Return the [x, y] coordinate for the center point of the cell that contains the specified text.  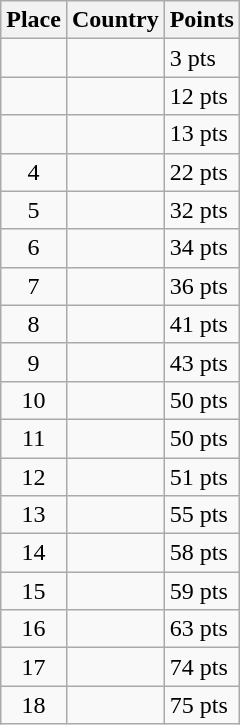
18 [34, 705]
41 pts [202, 324]
12 [34, 477]
17 [34, 667]
4 [34, 172]
13 [34, 515]
55 pts [202, 515]
16 [34, 629]
34 pts [202, 248]
59 pts [202, 591]
3 pts [202, 58]
22 pts [202, 172]
32 pts [202, 210]
9 [34, 362]
Place [34, 20]
51 pts [202, 477]
74 pts [202, 667]
13 pts [202, 134]
8 [34, 324]
Country [115, 20]
12 pts [202, 96]
75 pts [202, 705]
63 pts [202, 629]
14 [34, 553]
7 [34, 286]
6 [34, 248]
15 [34, 591]
Points [202, 20]
43 pts [202, 362]
5 [34, 210]
11 [34, 438]
36 pts [202, 286]
10 [34, 400]
58 pts [202, 553]
